Provide the [x, y] coordinate of the cell's center where the given text is located.  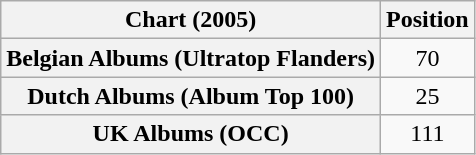
UK Albums (OCC) [191, 134]
25 [428, 96]
70 [428, 58]
111 [428, 134]
Chart (2005) [191, 20]
Position [428, 20]
Belgian Albums (Ultratop Flanders) [191, 58]
Dutch Albums (Album Top 100) [191, 96]
